Identify which cell holds the provided text, then report its [X, Y] central coordinate. 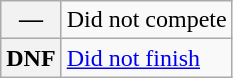
— [31, 20]
DNF [31, 58]
Did not compete [146, 20]
Did not finish [146, 58]
